Detect which cell encompasses the target text, then output its [x, y] center coordinate. 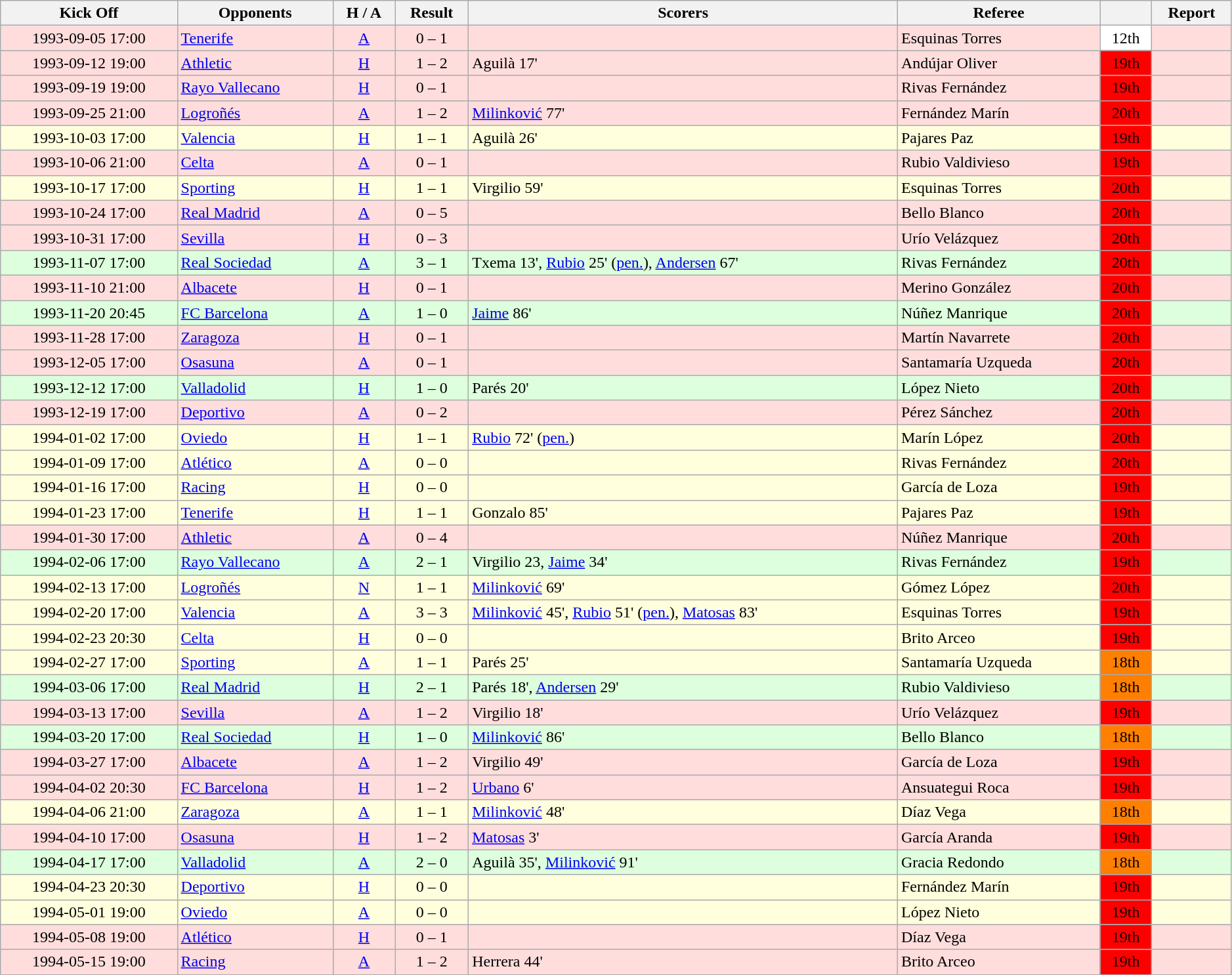
Urbano 6' [683, 787]
12th [1126, 38]
Parés 18', Andersen 29' [683, 687]
1994-01-02 17:00 [89, 438]
Aguilà 17' [683, 63]
H / A [364, 13]
1994-04-23 20:30 [89, 887]
1993-09-12 19:00 [89, 63]
Andújar Oliver [998, 63]
1993-11-07 17:00 [89, 262]
Gracia Redondo [998, 862]
1994-05-01 19:00 [89, 912]
Merino González [998, 287]
1993-12-05 17:00 [89, 363]
1993-10-17 17:00 [89, 188]
1994-01-23 17:00 [89, 512]
1994-02-20 17:00 [89, 612]
Virgilio 49' [683, 762]
0 – 3 [432, 238]
Milinković 86' [683, 737]
Parés 25' [683, 662]
N [364, 587]
1994-05-08 19:00 [89, 937]
Milinković 69' [683, 587]
Rubio 72' (pen.) [683, 438]
Result [432, 13]
Martín Navarrete [998, 338]
Marín López [998, 438]
1994-02-13 17:00 [89, 587]
1994-04-02 20:30 [89, 787]
1994-04-10 17:00 [89, 837]
0 – 4 [432, 537]
1994-04-17 17:00 [89, 862]
1993-10-06 21:00 [89, 163]
3 – 3 [432, 612]
3 – 1 [432, 262]
Report [1191, 13]
1994-02-27 17:00 [89, 662]
1993-11-10 21:00 [89, 287]
0 – 2 [432, 413]
1993-10-24 17:00 [89, 213]
Opponents [255, 13]
1993-10-31 17:00 [89, 238]
1994-02-06 17:00 [89, 562]
1994-01-16 17:00 [89, 487]
Parés 20' [683, 388]
1994-01-09 17:00 [89, 463]
Referee [998, 13]
1994-03-20 17:00 [89, 737]
Txema 13', Rubio 25' (pen.), Andersen 67' [683, 262]
1993-11-20 20:45 [89, 313]
1994-01-30 17:00 [89, 537]
0 – 5 [432, 213]
1994-02-23 20:30 [89, 637]
1993-12-19 17:00 [89, 413]
Pérez Sánchez [998, 413]
1994-03-13 17:00 [89, 712]
Milinković 48' [683, 812]
1994-05-15 19:00 [89, 962]
Ansuategui Roca [998, 787]
Matosas 3' [683, 837]
1993-12-12 17:00 [89, 388]
Gómez López [998, 587]
Aguilà 26' [683, 138]
Kick Off [89, 13]
Scorers [683, 13]
Virgilio 59' [683, 188]
1993-10-03 17:00 [89, 138]
Aguilà 35', Milinković 91' [683, 862]
Herrera 44' [683, 962]
García Aranda [998, 837]
1994-03-06 17:00 [89, 687]
1993-09-05 17:00 [89, 38]
1994-04-06 21:00 [89, 812]
Milinković 45', Rubio 51' (pen.), Matosas 83' [683, 612]
1994-03-27 17:00 [89, 762]
Virgilio 18' [683, 712]
Gonzalo 85' [683, 512]
Jaime 86' [683, 313]
1993-09-19 19:00 [89, 88]
1993-09-25 21:00 [89, 113]
Virgilio 23, Jaime 34' [683, 562]
2 – 0 [432, 862]
Milinković 77' [683, 113]
1993-11-28 17:00 [89, 338]
